Scan for the cell matching the given text and deliver its (x, y) coordinate at center. 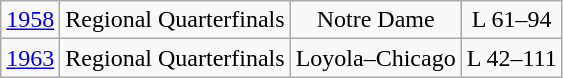
L 61–94 (512, 20)
Notre Dame (376, 20)
1958 (30, 20)
1963 (30, 58)
L 42–111 (512, 58)
Loyola–Chicago (376, 58)
